Return [X, Y] of the center of cell containing provided text 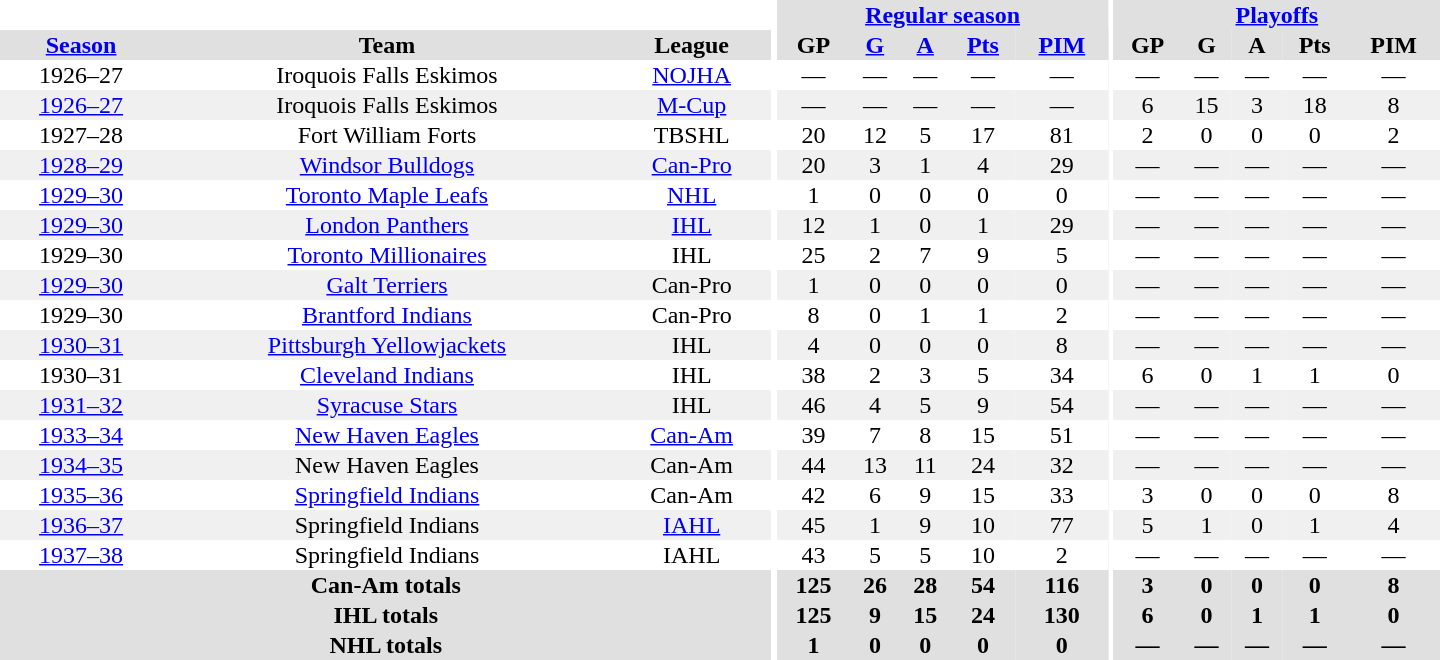
Toronto Millionaires [387, 255]
26 [875, 585]
43 [814, 555]
IHL totals [386, 615]
Fort William Forts [387, 135]
18 [1314, 105]
46 [814, 405]
1928–29 [81, 165]
Playoffs [1277, 15]
1936–37 [81, 525]
34 [1062, 375]
1931–32 [81, 405]
39 [814, 435]
M-Cup [692, 105]
Brantford Indians [387, 315]
1935–36 [81, 495]
28 [925, 585]
Season [81, 45]
Pittsburgh Yellowjackets [387, 345]
Syracuse Stars [387, 405]
130 [1062, 615]
33 [1062, 495]
NHL [692, 195]
Toronto Maple Leafs [387, 195]
1934–35 [81, 465]
London Panthers [387, 225]
51 [1062, 435]
44 [814, 465]
1937–38 [81, 555]
42 [814, 495]
45 [814, 525]
11 [925, 465]
Can-Am totals [386, 585]
25 [814, 255]
38 [814, 375]
32 [1062, 465]
NOJHA [692, 75]
1933–34 [81, 435]
NHL totals [386, 645]
116 [1062, 585]
Galt Terriers [387, 285]
17 [982, 135]
Windsor Bulldogs [387, 165]
Regular season [942, 15]
77 [1062, 525]
League [692, 45]
81 [1062, 135]
1927–28 [81, 135]
Team [387, 45]
13 [875, 465]
Cleveland Indians [387, 375]
TBSHL [692, 135]
